Extract the [X, Y] coordinate from the center of the cell holding the provided text.  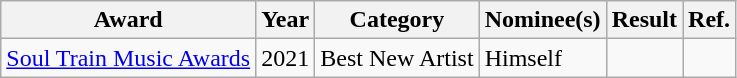
Year [286, 20]
Best New Artist [397, 58]
Category [397, 20]
Soul Train Music Awards [128, 58]
Result [644, 20]
2021 [286, 58]
Himself [542, 58]
Nominee(s) [542, 20]
Ref. [710, 20]
Award [128, 20]
